Pinpoint the cell where the given text exists, returning its [x, y] midpoint coordinate. 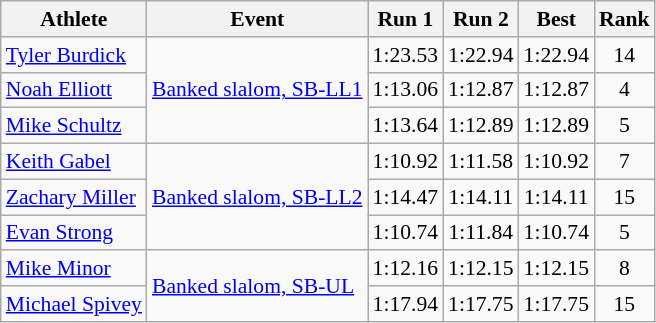
Event [258, 19]
Banked slalom, SB-LL1 [258, 90]
Mike Minor [74, 269]
Rank [624, 19]
Banked slalom, SB-UL [258, 286]
1:17.94 [406, 304]
1:13.06 [406, 90]
Mike Schultz [74, 126]
1:14.47 [406, 197]
Run 2 [480, 19]
Banked slalom, SB-LL2 [258, 198]
Run 1 [406, 19]
1:12.16 [406, 269]
Michael Spivey [74, 304]
1:11.84 [480, 233]
Best [556, 19]
1:11.58 [480, 162]
Tyler Burdick [74, 55]
Evan Strong [74, 233]
8 [624, 269]
4 [624, 90]
Athlete [74, 19]
14 [624, 55]
Keith Gabel [74, 162]
Zachary Miller [74, 197]
7 [624, 162]
1:13.64 [406, 126]
1:23.53 [406, 55]
Noah Elliott [74, 90]
